Provide the [X, Y] coordinate of the cell's center where the given text is located.  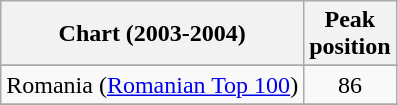
Peakposition [350, 34]
Chart (2003-2004) [152, 34]
86 [350, 85]
Romania (Romanian Top 100) [152, 85]
